Find where the given text appears and provide that cell's center as [x, y] coordinate. 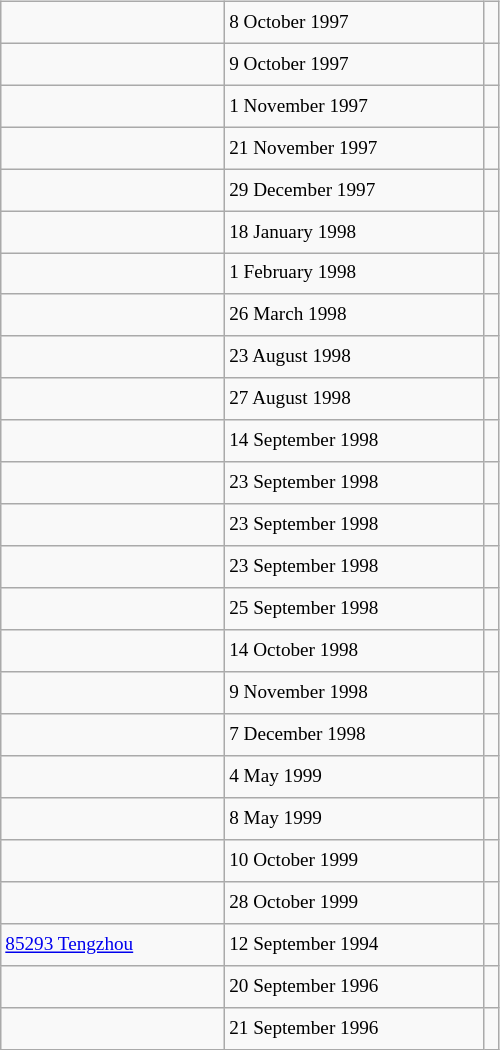
26 March 1998 [354, 315]
85293 Tengzhou [113, 944]
18 January 1998 [354, 232]
12 September 1994 [354, 944]
7 December 1998 [354, 735]
28 October 1999 [354, 902]
1 November 1997 [354, 106]
10 October 1999 [354, 861]
9 October 1997 [354, 64]
1 February 1998 [354, 274]
14 October 1998 [354, 651]
8 October 1997 [354, 22]
21 September 1996 [354, 1028]
20 September 1996 [354, 986]
8 May 1999 [354, 819]
9 November 1998 [354, 693]
23 August 1998 [354, 357]
14 September 1998 [354, 441]
21 November 1997 [354, 148]
4 May 1999 [354, 777]
25 September 1998 [354, 609]
29 December 1997 [354, 190]
27 August 1998 [354, 399]
